Return [x, y] of the center of cell containing provided text 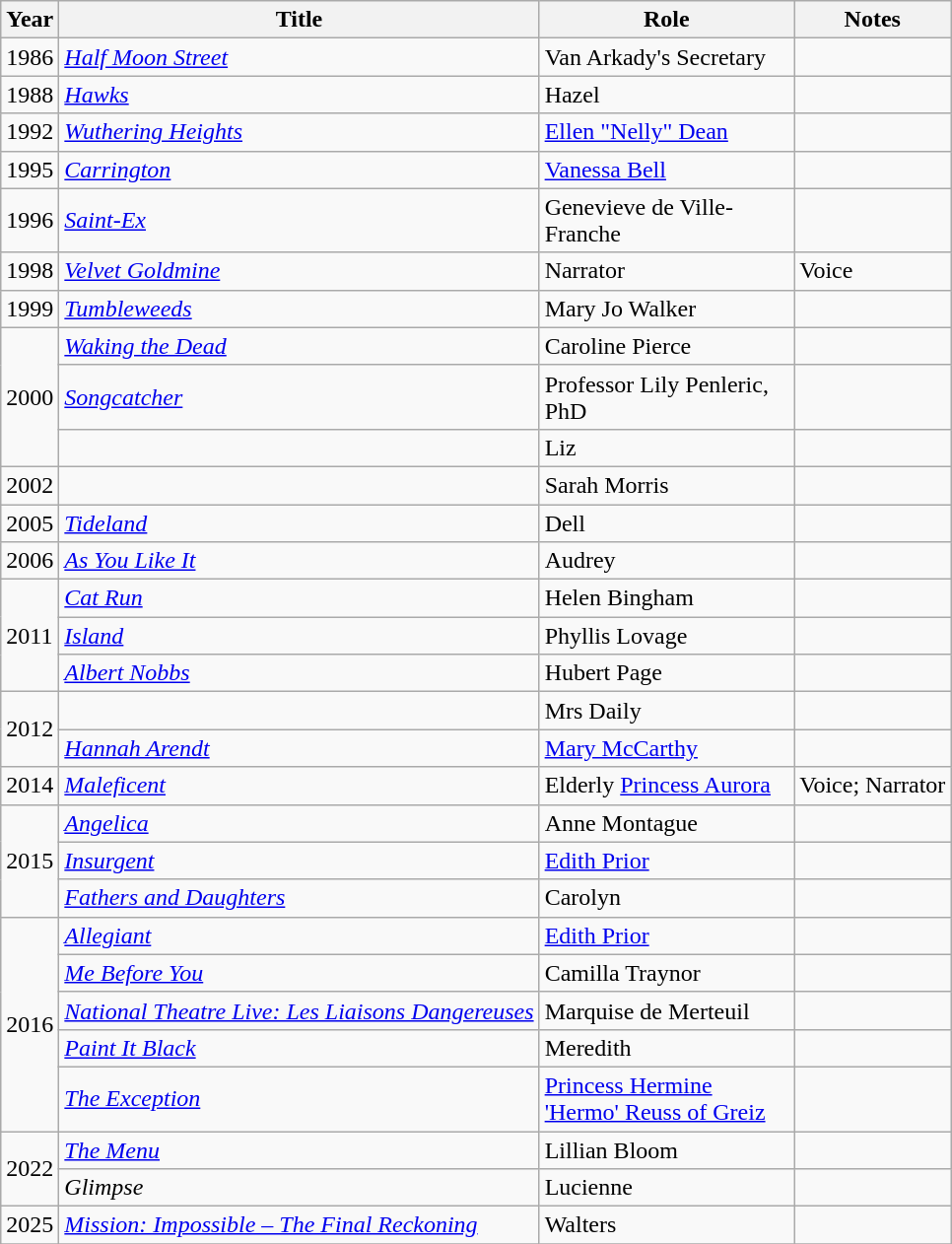
Ellen "Nelly" Dean [666, 132]
Angelica [300, 823]
Hazel [666, 95]
2005 [30, 523]
Walters [666, 1225]
1988 [30, 95]
The Menu [300, 1150]
Albert Nobbs [300, 673]
Year [30, 20]
2015 [30, 861]
1992 [30, 132]
Lucienne [666, 1188]
2006 [30, 561]
Voice [873, 271]
2025 [30, 1225]
2002 [30, 485]
1999 [30, 309]
1998 [30, 271]
Hubert Page [666, 673]
Half Moon Street [300, 57]
Songcatcher [300, 396]
2011 [30, 636]
Cat Run [300, 598]
2012 [30, 729]
Audrey [666, 561]
1995 [30, 170]
Notes [873, 20]
Hawks [300, 95]
Caroline Pierce [666, 346]
The Exception [300, 1098]
Island [300, 636]
Lillian Bloom [666, 1150]
Maleficent [300, 786]
Narrator [666, 271]
2016 [30, 1023]
Saint-Ex [300, 221]
Camilla Traynor [666, 973]
Carolyn [666, 898]
Tideland [300, 523]
2000 [30, 396]
Glimpse [300, 1188]
Title [300, 20]
Insurgent [300, 861]
Role [666, 20]
Vanessa Bell [666, 170]
Mary Jo Walker [666, 309]
Me Before You [300, 973]
Phyllis Lovage [666, 636]
Velvet Goldmine [300, 271]
Mary McCarthy [666, 748]
Mission: Impossible – The Final Reckoning [300, 1225]
Tumbleweeds [300, 309]
Mrs Daily [666, 711]
2022 [30, 1169]
Princess Hermine 'Hermo' Reuss of Greiz [666, 1098]
Helen Bingham [666, 598]
Meredith [666, 1048]
1986 [30, 57]
Elderly Princess Aurora [666, 786]
Dell [666, 523]
Waking the Dead [300, 346]
Anne Montague [666, 823]
Voice; Narrator [873, 786]
Paint It Black [300, 1048]
Genevieve de Ville-Franche [666, 221]
National Theatre Live: Les Liaisons Dangereuses [300, 1010]
Sarah Morris [666, 485]
1996 [30, 221]
Marquise de Merteuil [666, 1010]
Allegiant [300, 935]
Wuthering Heights [300, 132]
2014 [30, 786]
Professor Lily Penleric, PhD [666, 396]
Hannah Arendt [300, 748]
Liz [666, 448]
As You Like It [300, 561]
Carrington [300, 170]
Van Arkady's Secretary [666, 57]
Fathers and Daughters [300, 898]
